For the text-containing cell, return its midpoint in (X, Y) coordinate format. 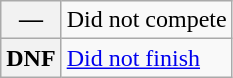
Did not finish (146, 58)
DNF (31, 58)
Did not compete (146, 20)
— (31, 20)
